Determine the [X, Y] coordinate at the center of the cell enclosing the given text.  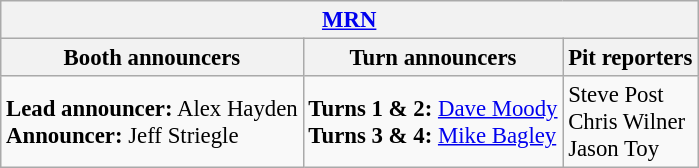
Turn announcers [433, 58]
Steve PostChris WilnerJason Toy [630, 122]
Pit reporters [630, 58]
Turns 1 & 2: Dave MoodyTurns 3 & 4: Mike Bagley [433, 122]
Lead announcer: Alex HaydenAnnouncer: Jeff Striegle [152, 122]
MRN [350, 20]
Booth announcers [152, 58]
